For the text-containing cell, return its midpoint in (x, y) coordinate format. 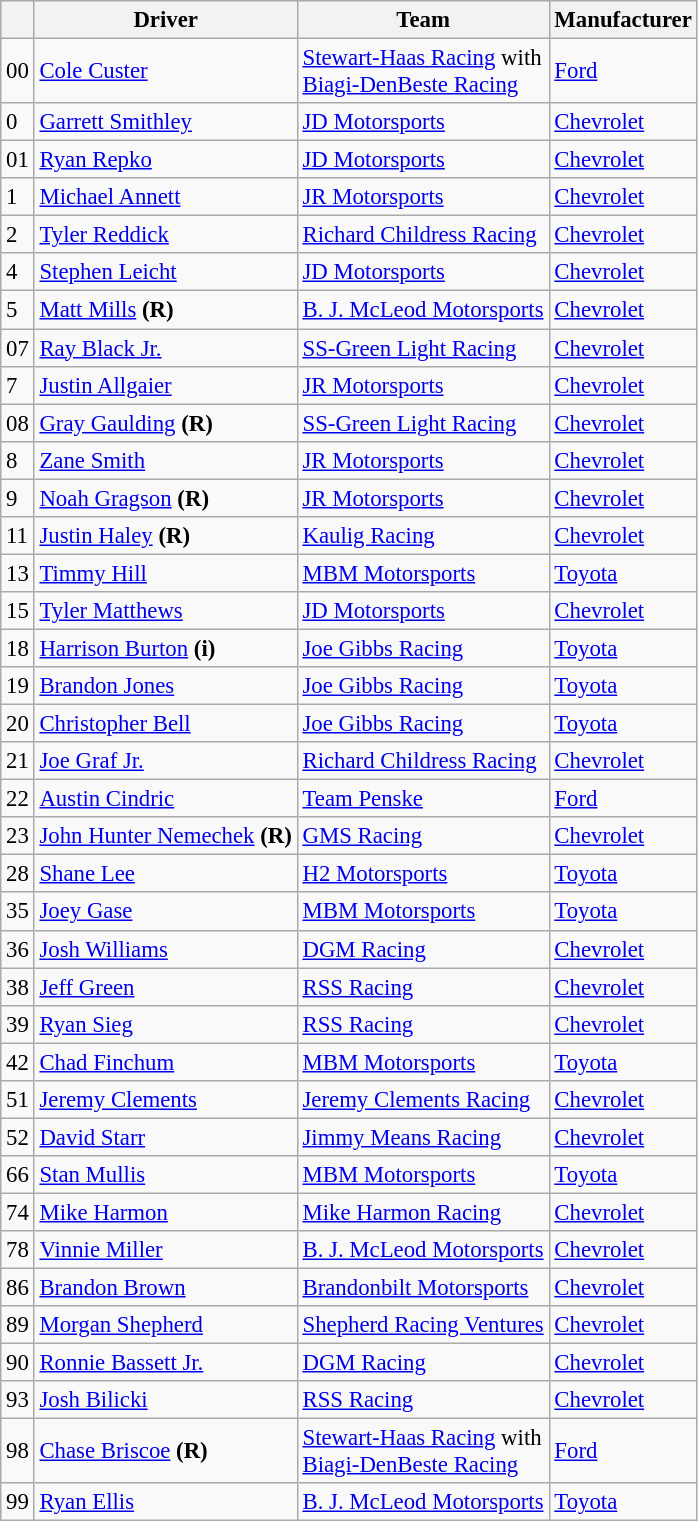
08 (18, 423)
Jeff Green (166, 987)
Ronnie Bassett Jr. (166, 1363)
52 (18, 1137)
11 (18, 536)
9 (18, 498)
Team Penske (423, 799)
Ryan Repko (166, 160)
36 (18, 949)
Morgan Shepherd (166, 1325)
Joey Gase (166, 912)
0 (18, 122)
GMS Racing (423, 836)
Tyler Reddick (166, 235)
Austin Cindric (166, 799)
39 (18, 1024)
28 (18, 874)
Vinnie Miller (166, 1250)
Cole Custer (166, 72)
Driver (166, 20)
Brandon Jones (166, 686)
Chad Finchum (166, 1062)
15 (18, 611)
Garrett Smithley (166, 122)
Justin Haley (R) (166, 536)
Manufacturer (623, 20)
Joe Graf Jr. (166, 761)
Team (423, 20)
Timmy Hill (166, 573)
18 (18, 648)
Jeremy Clements (166, 1100)
22 (18, 799)
Brandon Brown (166, 1288)
07 (18, 348)
86 (18, 1288)
89 (18, 1325)
38 (18, 987)
Matt Mills (R) (166, 310)
Zane Smith (166, 460)
Tyler Matthews (166, 611)
Chase Briscoe (R) (166, 1452)
John Hunter Nemechek (R) (166, 836)
98 (18, 1452)
Michael Annett (166, 197)
Jeremy Clements Racing (423, 1100)
Jimmy Means Racing (423, 1137)
Mike Harmon Racing (423, 1212)
00 (18, 72)
42 (18, 1062)
1 (18, 197)
23 (18, 836)
Christopher Bell (166, 724)
Gray Gaulding (R) (166, 423)
Josh Bilicki (166, 1400)
8 (18, 460)
2 (18, 235)
21 (18, 761)
Shane Lee (166, 874)
01 (18, 160)
David Starr (166, 1137)
66 (18, 1175)
20 (18, 724)
Stephen Leicht (166, 273)
Josh Williams (166, 949)
90 (18, 1363)
19 (18, 686)
Brandonbilt Motorsports (423, 1288)
78 (18, 1250)
13 (18, 573)
Mike Harmon (166, 1212)
Noah Gragson (R) (166, 498)
7 (18, 385)
4 (18, 273)
Ryan Sieg (166, 1024)
Ray Black Jr. (166, 348)
93 (18, 1400)
35 (18, 912)
5 (18, 310)
Harrison Burton (i) (166, 648)
Shepherd Racing Ventures (423, 1325)
Justin Allgaier (166, 385)
H2 Motorsports (423, 874)
74 (18, 1212)
Stan Mullis (166, 1175)
Kaulig Racing (423, 536)
51 (18, 1100)
